Capture the cell that displays the provided text and extract its [x, y] central coordinate. 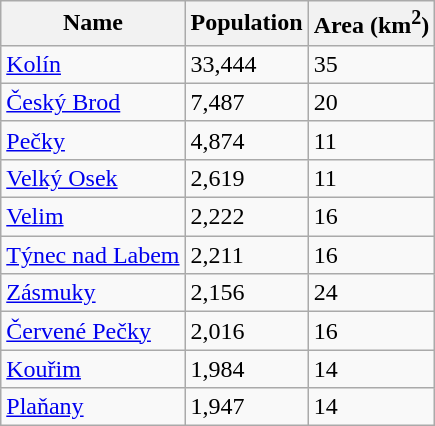
2,016 [246, 331]
2,619 [246, 178]
2,222 [246, 217]
20 [372, 102]
35 [372, 64]
Český Brod [93, 102]
4,874 [246, 140]
Velim [93, 217]
Zásmuky [93, 293]
Pečky [93, 140]
1,947 [246, 407]
Kolín [93, 64]
2,156 [246, 293]
1,984 [246, 369]
Name [93, 24]
Velký Osek [93, 178]
24 [372, 293]
Plaňany [93, 407]
Kouřim [93, 369]
Týnec nad Labem [93, 255]
Population [246, 24]
Area (km2) [372, 24]
33,444 [246, 64]
2,211 [246, 255]
7,487 [246, 102]
Červené Pečky [93, 331]
